Search for the cell housing the specified text and yield its [x, y] center coordinate. 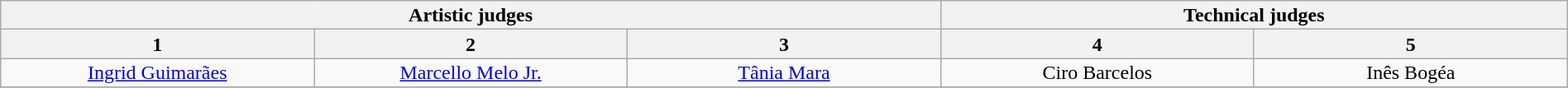
Ciro Barcelos [1097, 72]
Tânia Mara [784, 72]
2 [471, 44]
Marcello Melo Jr. [471, 72]
Technical judges [1254, 15]
Artistic judges [471, 15]
1 [157, 44]
5 [1411, 44]
3 [784, 44]
Inês Bogéa [1411, 72]
4 [1097, 44]
Ingrid Guimarães [157, 72]
